Detect which cell encompasses the target text, then output its [X, Y] center coordinate. 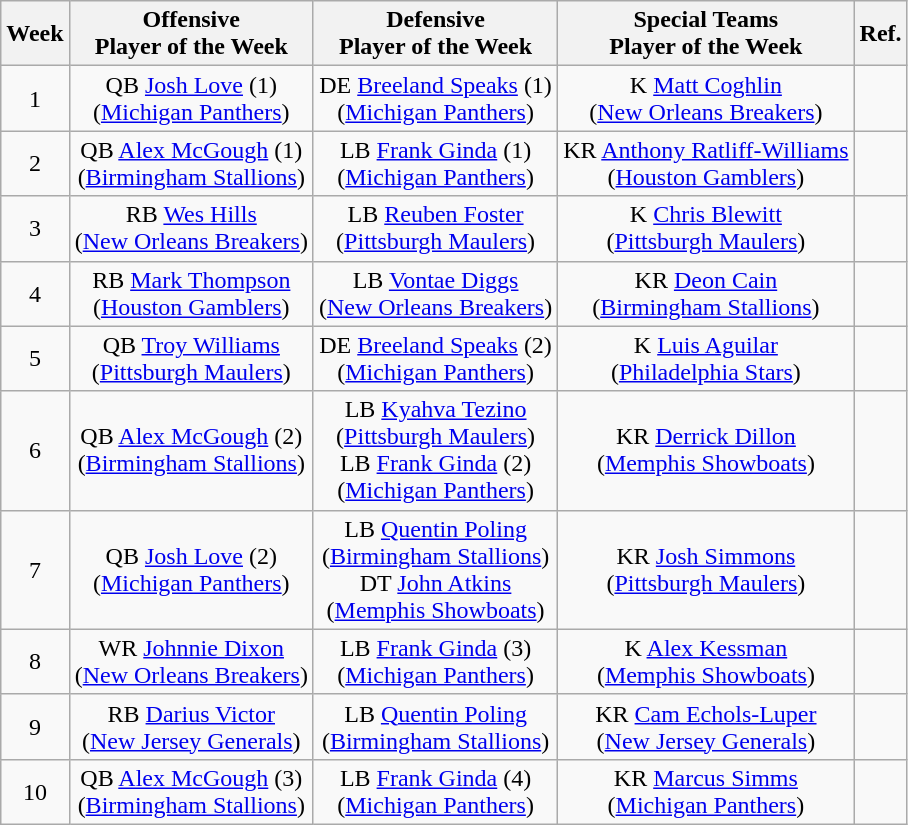
RB Wes Hills(New Orleans Breakers) [191, 228]
OffensivePlayer of the Week [191, 34]
LB Frank Ginda (4)(Michigan Panthers) [435, 792]
1 [35, 98]
DE Breeland Speaks (1)(Michigan Panthers) [435, 98]
8 [35, 662]
QB Alex McGough (2)(Birmingham Stallions) [191, 450]
Week [35, 34]
6 [35, 450]
LB Frank Ginda (3)(Michigan Panthers) [435, 662]
Special TeamsPlayer of the Week [706, 34]
KR Marcus Simms(Michigan Panthers) [706, 792]
3 [35, 228]
KR Anthony Ratliff-Williams(Houston Gamblers) [706, 164]
2 [35, 164]
DefensivePlayer of the Week [435, 34]
Ref. [880, 34]
K Alex Kessman(Memphis Showboats) [706, 662]
4 [35, 294]
LB Quentin Poling(Birmingham Stallions) [435, 726]
KR Josh Simmons(Pittsburgh Maulers) [706, 570]
10 [35, 792]
5 [35, 358]
K Matt Coghlin(New Orleans Breakers) [706, 98]
LB Reuben Foster(Pittsburgh Maulers) [435, 228]
LB Frank Ginda (1)(Michigan Panthers) [435, 164]
QB Josh Love (2)(Michigan Panthers) [191, 570]
WR Johnnie Dixon(New Orleans Breakers) [191, 662]
KR Derrick Dillon(Memphis Showboats) [706, 450]
QB Alex McGough (1)(Birmingham Stallions) [191, 164]
LB Quentin Poling(Birmingham Stallions)DT John Atkins(Memphis Showboats) [435, 570]
QB Troy Williams(Pittsburgh Maulers) [191, 358]
RB Darius Victor(New Jersey Generals) [191, 726]
LB Kyahva Tezino(Pittsburgh Maulers)LB Frank Ginda (2)(Michigan Panthers) [435, 450]
K Luis Aguilar(Philadelphia Stars) [706, 358]
RB Mark Thompson(Houston Gamblers) [191, 294]
KR Cam Echols-Luper(New Jersey Generals) [706, 726]
K Chris Blewitt(Pittsburgh Maulers) [706, 228]
7 [35, 570]
DE Breeland Speaks (2)(Michigan Panthers) [435, 358]
QB Josh Love (1)(Michigan Panthers) [191, 98]
LB Vontae Diggs(New Orleans Breakers) [435, 294]
9 [35, 726]
QB Alex McGough (3)(Birmingham Stallions) [191, 792]
KR Deon Cain(Birmingham Stallions) [706, 294]
